Find where the given text appears and provide that cell's center as (X, Y) coordinate. 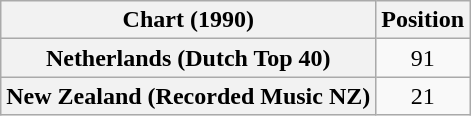
Position (423, 20)
Netherlands (Dutch Top 40) (188, 58)
91 (423, 58)
New Zealand (Recorded Music NZ) (188, 96)
Chart (1990) (188, 20)
21 (423, 96)
